Locate the cell with the specified text and output its (X, Y) center coordinate. 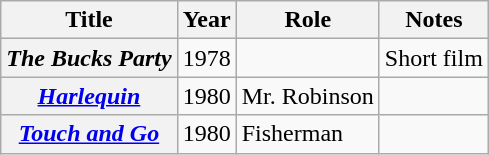
Touch and Go (89, 134)
Year (206, 20)
1978 (206, 58)
Role (308, 20)
The Bucks Party (89, 58)
Mr. Robinson (308, 96)
Notes (434, 20)
Harlequin (89, 96)
Title (89, 20)
Short film (434, 58)
Fisherman (308, 134)
